Capture the cell that displays the provided text and extract its [X, Y] central coordinate. 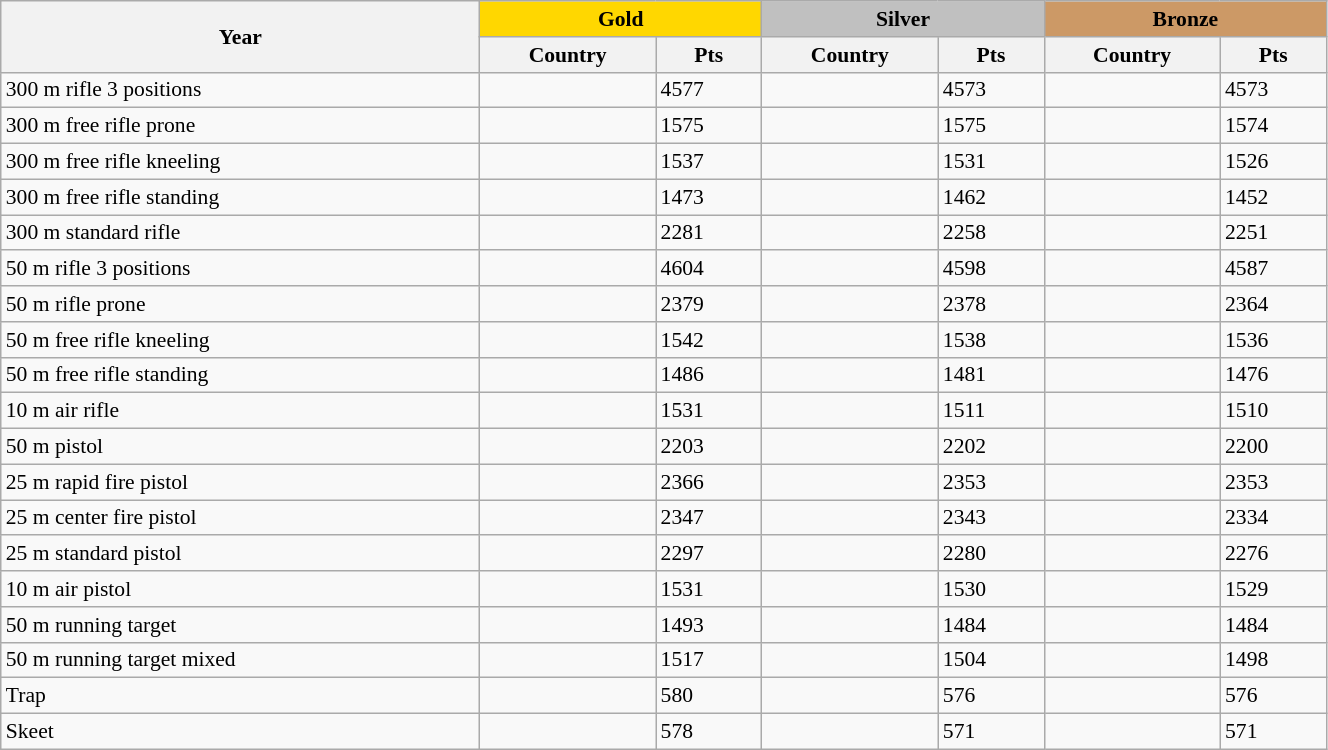
1452 [1273, 197]
50 m running target mixed [240, 660]
2202 [991, 447]
2366 [709, 482]
1537 [709, 162]
300 m free rifle standing [240, 197]
Bronze [1185, 19]
300 m standard rifle [240, 233]
2200 [1273, 447]
Trap [240, 696]
300 m rifle 3 positions [240, 90]
10 m air pistol [240, 589]
1498 [1273, 660]
1529 [1273, 589]
Skeet [240, 732]
1510 [1273, 411]
25 m standard pistol [240, 554]
50 m rifle 3 positions [240, 269]
1574 [1273, 126]
50 m pistol [240, 447]
50 m running target [240, 625]
1504 [991, 660]
4598 [991, 269]
2378 [991, 304]
4577 [709, 90]
50 m free rifle kneeling [240, 340]
2280 [991, 554]
2347 [709, 518]
2276 [1273, 554]
25 m rapid fire pistol [240, 482]
1481 [991, 375]
50 m free rifle standing [240, 375]
4587 [1273, 269]
2281 [709, 233]
10 m air rifle [240, 411]
2203 [709, 447]
2343 [991, 518]
2251 [1273, 233]
4604 [709, 269]
1486 [709, 375]
1493 [709, 625]
2364 [1273, 304]
1476 [1273, 375]
Silver [903, 19]
50 m rifle prone [240, 304]
2297 [709, 554]
1536 [1273, 340]
300 m free rifle prone [240, 126]
1542 [709, 340]
1462 [991, 197]
2334 [1273, 518]
1473 [709, 197]
25 m center fire pistol [240, 518]
1517 [709, 660]
580 [709, 696]
1530 [991, 589]
1538 [991, 340]
1526 [1273, 162]
578 [709, 732]
Gold [621, 19]
1511 [991, 411]
300 m free rifle kneeling [240, 162]
2379 [709, 304]
2258 [991, 233]
Year [240, 36]
